Pinpoint the cell where the given text exists, returning its (X, Y) midpoint coordinate. 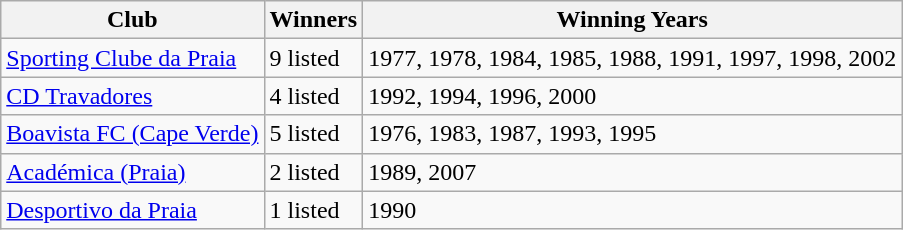
Winners (314, 20)
1976, 1983, 1987, 1993, 1995 (632, 134)
5 listed (314, 134)
Académica (Praia) (132, 172)
1989, 2007 (632, 172)
Winning Years (632, 20)
Boavista FC (Cape Verde) (132, 134)
Club (132, 20)
1977, 1978, 1984, 1985, 1988, 1991, 1997, 1998, 2002 (632, 58)
1992, 1994, 1996, 2000 (632, 96)
9 listed (314, 58)
4 listed (314, 96)
1 listed (314, 210)
2 listed (314, 172)
1990 (632, 210)
Desportivo da Praia (132, 210)
CD Travadores (132, 96)
Sporting Clube da Praia (132, 58)
